Identify which cell holds the provided text, then report its [X, Y] central coordinate. 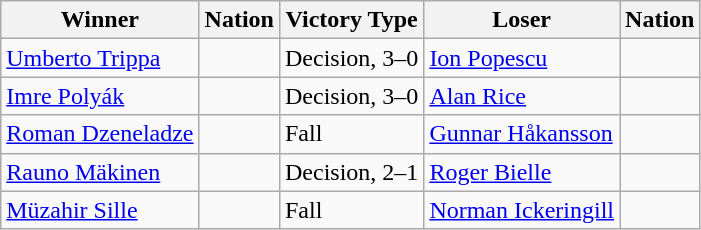
Winner [100, 20]
Loser [522, 20]
Imre Polyák [100, 96]
Norman Ickeringill [522, 210]
Ion Popescu [522, 58]
Decision, 2–1 [351, 172]
Umberto Trippa [100, 58]
Gunnar Håkansson [522, 134]
Alan Rice [522, 96]
Victory Type [351, 20]
Roger Bielle [522, 172]
Roman Dzeneladze [100, 134]
Rauno Mäkinen [100, 172]
Müzahir Sille [100, 210]
